Find where the given text appears and provide that cell's center as (x, y) coordinate. 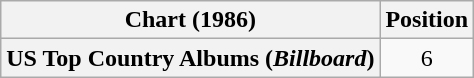
Chart (1986) (190, 20)
Position (427, 20)
US Top Country Albums (Billboard) (190, 58)
6 (427, 58)
